Scan for the cell matching the given text and deliver its (x, y) coordinate at center. 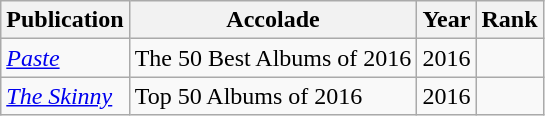
Accolade (273, 20)
Year (446, 20)
Publication (65, 20)
The Skinny (65, 96)
Top 50 Albums of 2016 (273, 96)
Paste (65, 58)
The 50 Best Albums of 2016 (273, 58)
Rank (510, 20)
